Provide the [X, Y] coordinate of the cell's center where the given text is located.  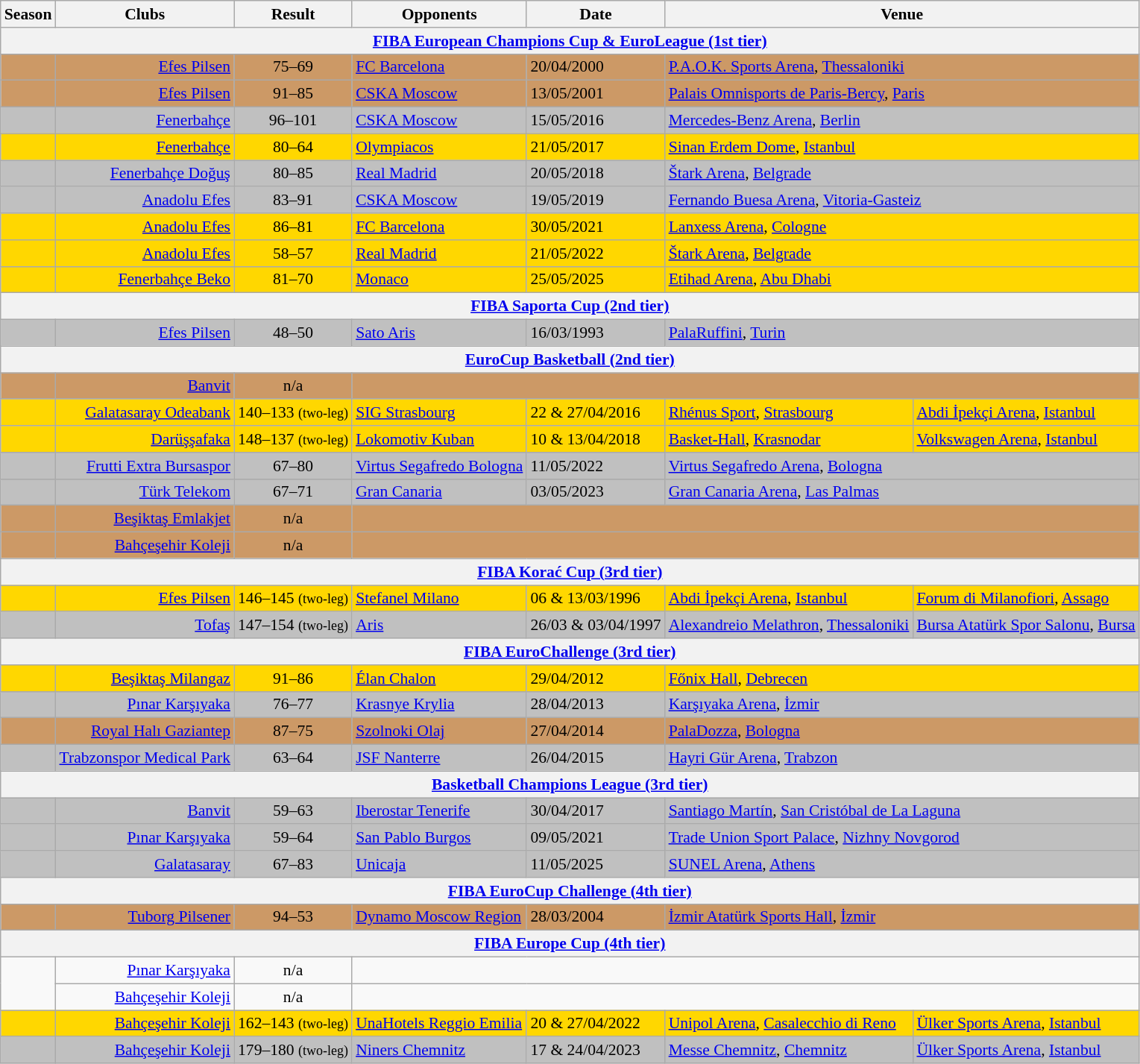
83–91 [293, 201]
06 & 13/03/1996 [595, 599]
63–64 [293, 758]
140–133 (two-leg) [293, 413]
59–63 [293, 811]
Élan Chalon [439, 679]
Iberostar Tenerife [439, 811]
Royal Halı Gaziantep [145, 731]
03/05/2023 [595, 492]
Beşiktaş Emlakjet [145, 519]
96–101 [293, 121]
Monaco [439, 280]
Karşıyaka Arena, İzmir [902, 705]
Beşiktaş Milangaz [145, 679]
FIBA European Champions Cup & EuroLeague (1st tier) [570, 41]
Trabzonspor Medical Park [145, 758]
21/05/2017 [595, 147]
Frutti Extra Bursaspor [145, 466]
Bursa Atatürk Spor Salonu, Bursa [1026, 626]
Lokomotiv Kuban [439, 439]
13/05/2001 [595, 94]
Volkswagen Arena, Istanbul [1026, 439]
EuroCup Basketball (2nd tier) [570, 359]
San Pablo Burgos [439, 838]
Santiago Martín, San Cristóbal de La Laguna [902, 811]
67–71 [293, 492]
26/03 & 03/04/1997 [595, 626]
P.A.O.K. Sports Arena, Thessaloniki [902, 67]
Niners Chemnitz [439, 1051]
48–50 [293, 333]
Stefanel Milano [439, 599]
İzmir Atatürk Sports Hall, İzmir [902, 917]
15/05/2016 [595, 121]
Trade Union Sport Palace, Nizhny Novgorod [902, 838]
09/05/2021 [595, 838]
11/05/2025 [595, 864]
Result [293, 14]
20/05/2018 [595, 174]
67–80 [293, 466]
Főnix Hall, Debrecen [902, 679]
Fenerbahçe Beko [145, 280]
Unicaja [439, 864]
Venue [902, 14]
75–69 [293, 67]
80–85 [293, 174]
86–81 [293, 227]
28/04/2013 [595, 705]
81–70 [293, 280]
17 & 24/04/2023 [595, 1051]
Olympiacos [439, 147]
Krasnye Krylia [439, 705]
UnaHotels Reggio Emilia [439, 1024]
Szolnoki Olaj [439, 731]
FIBA EuroCup Challenge (4th tier) [570, 891]
SUNEL Arena, Athens [902, 864]
147–154 (two-leg) [293, 626]
Basket-Hall, Krasnodar [789, 439]
Sinan Erdem Dome, Istanbul [902, 147]
Sato Aris [439, 333]
58–57 [293, 254]
Basketball Champions League (3rd tier) [570, 784]
JSF Nanterre [439, 758]
59–64 [293, 838]
91–85 [293, 94]
Palais Omnisports de Paris-Bercy, Paris [902, 94]
30/05/2021 [595, 227]
20/04/2000 [595, 67]
Clubs [145, 14]
SIG Strasbourg [439, 413]
67–83 [293, 864]
16/03/1993 [595, 333]
Rhénus Sport, Strasbourg [789, 413]
94–53 [293, 917]
Virtus Segafredo Arena, Bologna [902, 466]
Virtus Segafredo Bologna [439, 466]
76–77 [293, 705]
20 & 27/04/2022 [595, 1024]
Unipol Arena, Casalecchio di Reno [789, 1024]
Galatasaray [145, 864]
80–64 [293, 147]
25/05/2025 [595, 280]
Date [595, 14]
Mercedes-Benz Arena, Berlin [902, 121]
Gran Canaria Arena, Las Palmas [902, 492]
Opponents [439, 14]
Gran Canaria [439, 492]
PalaRuffini, Turin [902, 333]
Alexandreio Melathron, Thessaloniki [789, 626]
Hayri Gür Arena, Trabzon [902, 758]
Lanxess Arena, Cologne [902, 227]
FIBA EuroChallenge (3rd tier) [570, 652]
26/04/2015 [595, 758]
FIBA Korać Cup (3rd tier) [570, 572]
22 & 27/04/2016 [595, 413]
Dynamo Moscow Region [439, 917]
Tofaş [145, 626]
Aris [439, 626]
Türk Telekom [145, 492]
28/03/2004 [595, 917]
Tuborg Pilsener [145, 917]
Etihad Arena, Abu Dhabi [902, 280]
27/04/2014 [595, 731]
Forum di Milanofiori, Assago [1026, 599]
148–137 (two-leg) [293, 439]
87–75 [293, 731]
Messe Chemnitz, Chemnitz [789, 1051]
29/04/2012 [595, 679]
FIBA Saporta Cup (2nd tier) [570, 306]
Fernando Buesa Arena, Vitoria-Gasteiz [902, 201]
21/05/2022 [595, 254]
Darüşşafaka [145, 439]
162–143 (two-leg) [293, 1024]
179–180 (two-leg) [293, 1051]
30/04/2017 [595, 811]
Season [28, 14]
19/05/2019 [595, 201]
91–86 [293, 679]
Galatasaray Odeabank [145, 413]
PalaDozza, Bologna [902, 731]
Fenerbahçe Doğuş [145, 174]
11/05/2022 [595, 466]
146–145 (two-leg) [293, 599]
FIBA Europe Cup (4th tier) [570, 944]
10 & 13/04/2018 [595, 439]
